Detect which cell encompasses the target text, then output its [x, y] center coordinate. 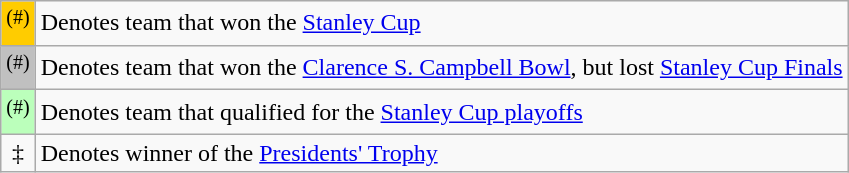
Denotes winner of the Presidents' Trophy [442, 153]
‡ [18, 153]
Denotes team that won the Clarence S. Campbell Bowl, but lost Stanley Cup Finals [442, 68]
Denotes team that won the Stanley Cup [442, 24]
Denotes team that qualified for the Stanley Cup playoffs [442, 112]
